Extract the [x, y] coordinate from the center of the cell holding the provided text.  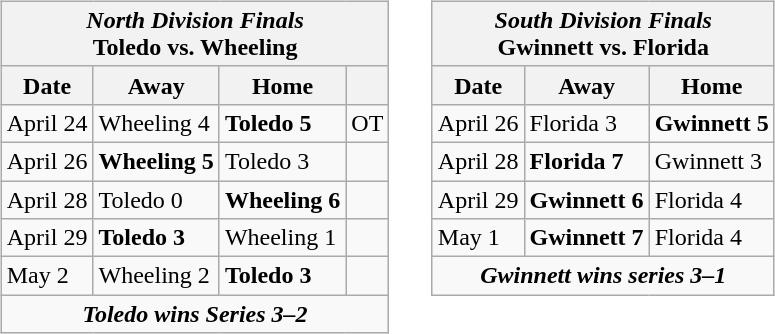
Wheeling 2 [156, 276]
Wheeling 4 [156, 123]
Gwinnett 7 [586, 238]
Florida 3 [586, 123]
Toledo wins Series 3–2 [195, 314]
May 2 [47, 276]
April 24 [47, 123]
Toledo 0 [156, 199]
North Division Finals Toledo vs. Wheeling [195, 34]
OT [368, 123]
Wheeling 5 [156, 161]
May 1 [478, 238]
South Division Finals Gwinnett vs. Florida [603, 34]
Gwinnett wins series 3–1 [603, 276]
Wheeling 6 [282, 199]
Toledo 5 [282, 123]
Gwinnett 3 [712, 161]
Wheeling 1 [282, 238]
Gwinnett 6 [586, 199]
Florida 7 [586, 161]
Gwinnett 5 [712, 123]
